Locate the cell with the specified text and output its [x, y] center coordinate. 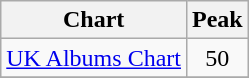
UK Albums Chart [94, 58]
Chart [94, 20]
Peak [217, 20]
50 [217, 58]
